Find where the given text appears and provide that cell's center as [X, Y] coordinate. 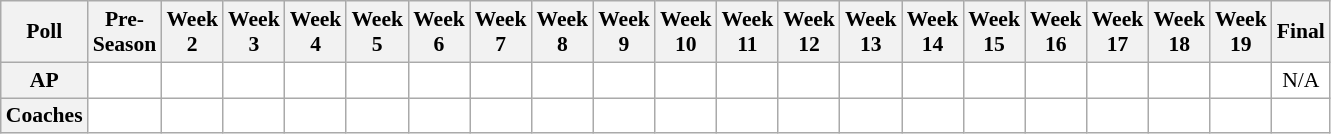
Week3 [254, 32]
Week6 [439, 32]
Week4 [316, 32]
Week17 [1118, 32]
Week15 [994, 32]
Coaches [44, 116]
Week18 [1179, 32]
Final [1301, 32]
Week12 [809, 32]
Poll [44, 32]
Week11 [748, 32]
Week13 [871, 32]
Week2 [192, 32]
AP [44, 80]
Week14 [933, 32]
Week10 [686, 32]
Week8 [562, 32]
Week19 [1241, 32]
N/A [1301, 80]
Week16 [1056, 32]
Pre-Season [125, 32]
Week9 [624, 32]
Week5 [377, 32]
Week7 [501, 32]
